Return the [X, Y] coordinate for the center point of the cell that contains the specified text.  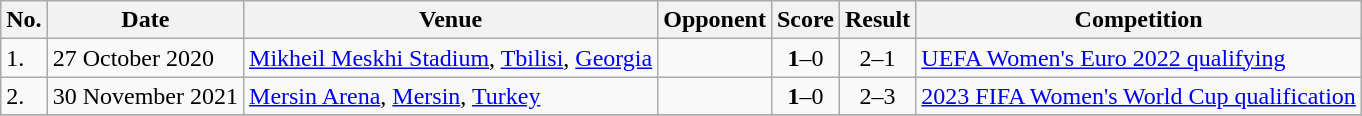
UEFA Women's Euro 2022 qualifying [1139, 58]
2–3 [877, 96]
1. [24, 58]
Competition [1139, 20]
30 November 2021 [145, 96]
Date [145, 20]
Opponent [715, 20]
Score [805, 20]
Mikheil Meskhi Stadium, Tbilisi, Georgia [451, 58]
2023 FIFA Women's World Cup qualification [1139, 96]
2–1 [877, 58]
27 October 2020 [145, 58]
No. [24, 20]
Result [877, 20]
Mersin Arena, Mersin, Turkey [451, 96]
2. [24, 96]
Venue [451, 20]
